Return the [x, y] coordinate for the center point of the cell that contains the specified text.  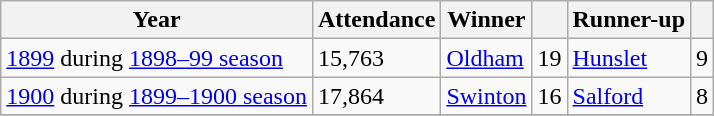
Attendance [376, 20]
15,763 [376, 58]
Runner-up [629, 20]
1900 during 1899–1900 season [157, 96]
Salford [629, 96]
17,864 [376, 96]
Winner [486, 20]
Hunslet [629, 58]
Year [157, 20]
Swinton [486, 96]
16 [550, 96]
Oldham [486, 58]
1899 during 1898–99 season [157, 58]
9 [702, 58]
8 [702, 96]
19 [550, 58]
